Output the (X, Y) coordinate of the center of the cell containing the given text.  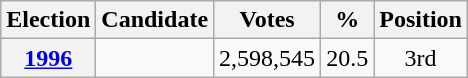
1996 (48, 58)
Position (421, 20)
Votes (268, 20)
Election (48, 20)
Candidate (155, 20)
3rd (421, 58)
2,598,545 (268, 58)
% (348, 20)
20.5 (348, 58)
